Provide the [x, y] coordinate of the cell's center where the given text is located.  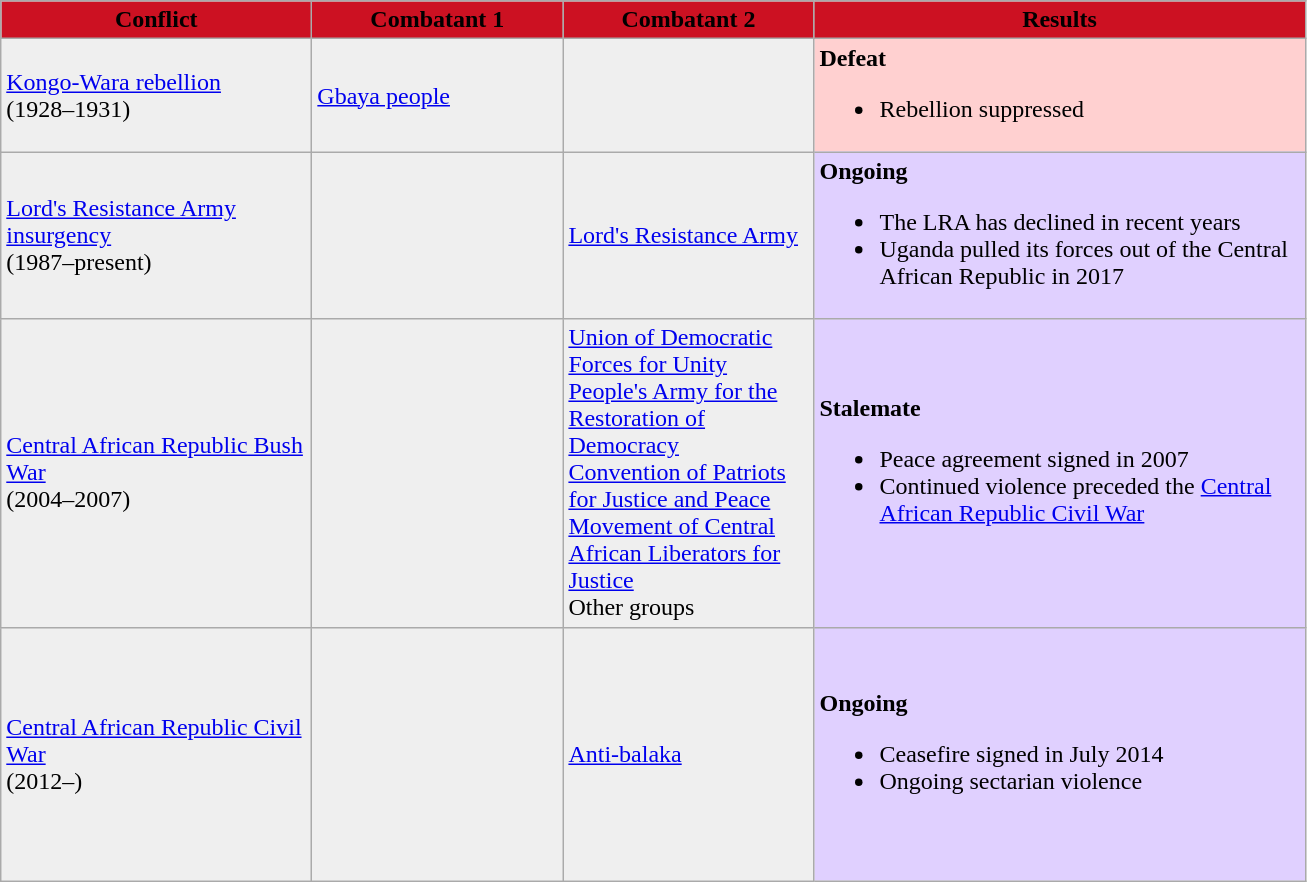
DefeatRebellion suppressed [1060, 96]
Combatant 1 [438, 20]
Results [1060, 20]
Lord's Resistance Army [688, 236]
OngoingThe LRA has declined in recent yearsUganda pulled its forces out of the Central African Republic in 2017 [1060, 236]
StalematePeace agreement signed in 2007Continued violence preceded the Central African Republic Civil War [1060, 473]
Central African Republic Civil War(2012–) [156, 754]
Gbaya people [438, 96]
OngoingCeasefire signed in July 2014Ongoing sectarian violence [1060, 754]
Central African Republic Bush War(2004–2007) [156, 473]
Conflict [156, 20]
Anti-balaka [688, 754]
Combatant 2 [688, 20]
Lord's Resistance Army insurgency (1987–present) [156, 236]
Kongo-Wara rebellion(1928–1931) [156, 96]
